Locate the cell with the specified text and output its [X, Y] center coordinate. 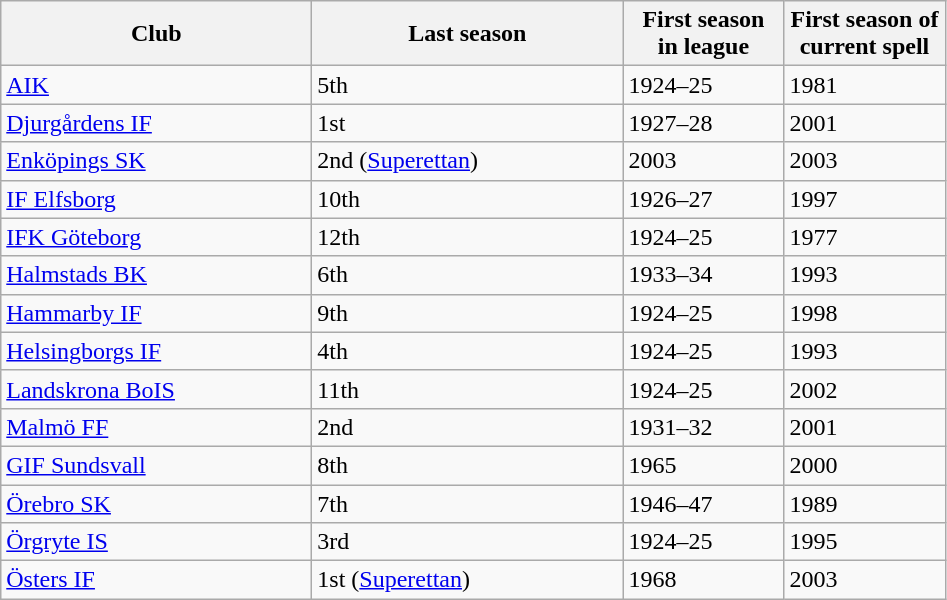
1968 [704, 580]
7th [468, 503]
GIF Sundsvall [156, 465]
8th [468, 465]
1931–32 [704, 427]
2000 [864, 465]
AIK [156, 85]
Enköpings SK [156, 161]
6th [468, 275]
2nd [468, 427]
1998 [864, 313]
First season ofcurrent spell [864, 34]
3rd [468, 542]
1933–34 [704, 275]
4th [468, 351]
Hammarby IF [156, 313]
Örebro SK [156, 503]
1981 [864, 85]
1965 [704, 465]
2002 [864, 389]
11th [468, 389]
Landskrona BoIS [156, 389]
Helsingborgs IF [156, 351]
1926–27 [704, 199]
Östers IF [156, 580]
Last season [468, 34]
Malmö FF [156, 427]
1989 [864, 503]
IF Elfsborg [156, 199]
1927–28 [704, 123]
Halmstads BK [156, 275]
1st [468, 123]
1946–47 [704, 503]
12th [468, 237]
2nd (Superettan) [468, 161]
10th [468, 199]
Djurgårdens IF [156, 123]
Örgryte IS [156, 542]
IFK Göteborg [156, 237]
Club [156, 34]
1st (Superettan) [468, 580]
1997 [864, 199]
9th [468, 313]
First seasonin league [704, 34]
1995 [864, 542]
5th [468, 85]
1977 [864, 237]
